Identify which cell holds the provided text, then report its [x, y] central coordinate. 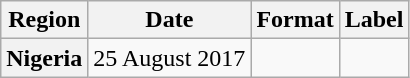
Nigeria [44, 58]
25 August 2017 [170, 58]
Region [44, 20]
Date [170, 20]
Format [295, 20]
Label [374, 20]
